Scan for the cell matching the given text and deliver its [x, y] coordinate at center. 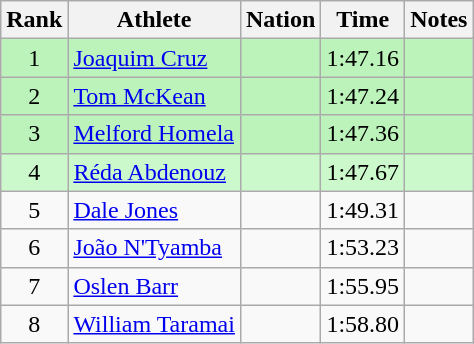
Athlete [154, 20]
1:47.24 [363, 96]
1:49.31 [363, 210]
Dale Jones [154, 210]
6 [34, 248]
Réda Abdenouz [154, 172]
8 [34, 324]
Nation [280, 20]
Time [363, 20]
3 [34, 134]
1:47.36 [363, 134]
1:53.23 [363, 248]
Notes [439, 20]
Oslen Barr [154, 286]
João N'Tyamba [154, 248]
1:58.80 [363, 324]
5 [34, 210]
William Taramai [154, 324]
1:47.67 [363, 172]
1:47.16 [363, 58]
1 [34, 58]
4 [34, 172]
Melford Homela [154, 134]
Rank [34, 20]
2 [34, 96]
7 [34, 286]
Tom McKean [154, 96]
1:55.95 [363, 286]
Joaquim Cruz [154, 58]
